Return the [x, y] coordinate for the center point of the cell that contains the specified text.  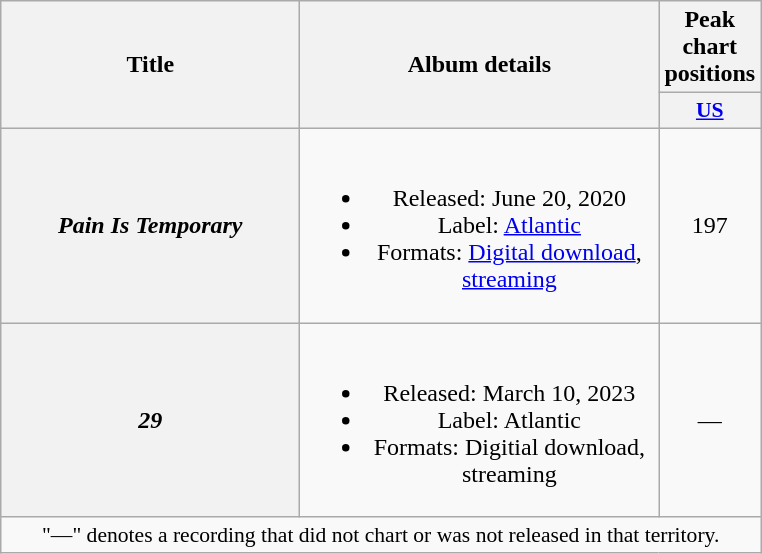
Title [150, 65]
197 [710, 225]
"—" denotes a recording that did not chart or was not released in that territory. [381, 535]
Album details [480, 65]
Released: June 20, 2020Label: AtlanticFormats: Digital download, streaming [480, 225]
29 [150, 419]
Peak chart positions [710, 47]
Pain Is Temporary [150, 225]
— [710, 419]
Released: March 10, 2023Label: AtlanticFormats: Digitial download, streaming [480, 419]
US [710, 111]
